Locate the cell with the specified text and output its (X, Y) center coordinate. 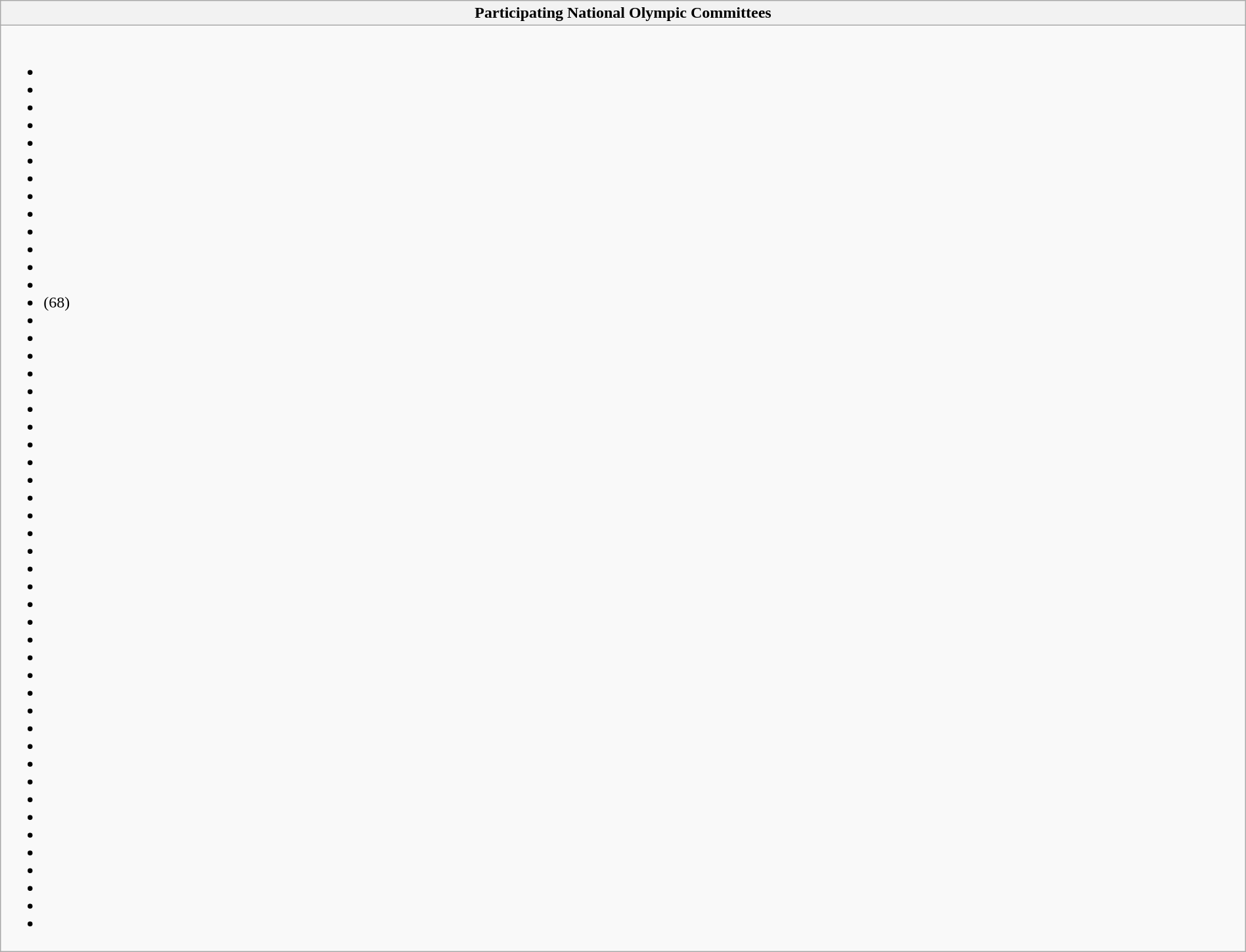
(68) (623, 489)
Participating National Olympic Committees (623, 13)
